Detect which cell encompasses the target text, then output its (x, y) center coordinate. 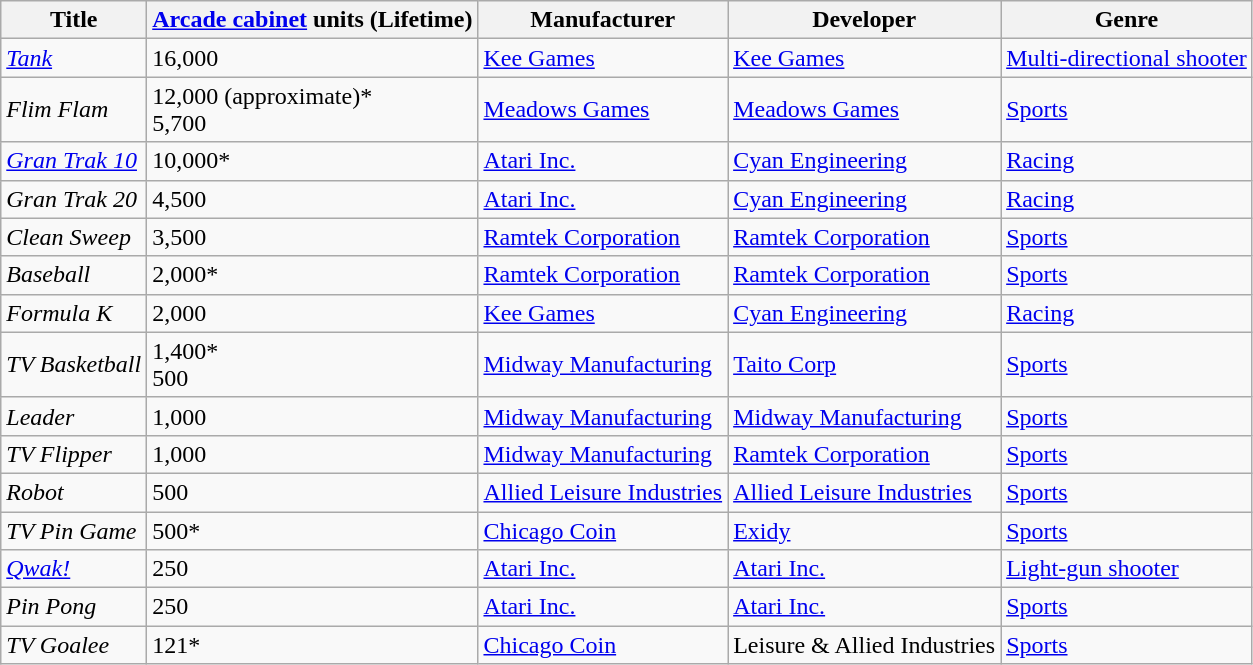
Manufacturer (603, 20)
1,400*500 (312, 364)
16,000 (312, 58)
12,000 (approximate)*5,700 (312, 110)
Flim Flam (74, 110)
Robot (74, 492)
Taito Corp (864, 364)
Light-gun shooter (1127, 569)
2,000* (312, 275)
10,000* (312, 161)
Leader (74, 416)
Qwak! (74, 569)
Exidy (864, 531)
TV Pin Game (74, 531)
Genre (1127, 20)
Pin Pong (74, 607)
121* (312, 645)
Developer (864, 20)
Tank (74, 58)
Arcade cabinet units (Lifetime) (312, 20)
TV Flipper (74, 454)
Title (74, 20)
500* (312, 531)
3,500 (312, 237)
500 (312, 492)
TV Basketball (74, 364)
2,000 (312, 313)
Gran Trak 20 (74, 199)
4,500 (312, 199)
Clean Sweep (74, 237)
TV Goalee (74, 645)
Leisure & Allied Industries (864, 645)
Formula K (74, 313)
Multi-directional shooter (1127, 58)
Baseball (74, 275)
Gran Trak 10 (74, 161)
